Provide the [x, y] coordinate of the cell's center where the given text is located.  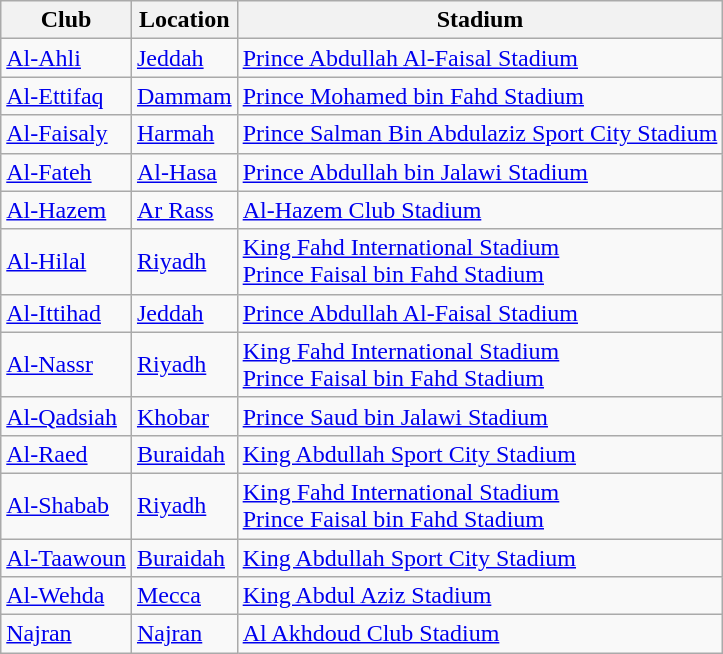
Harmah [184, 134]
Mecca [184, 596]
Prince Saud bin Jalawi Stadium [480, 416]
Club [66, 20]
Prince Salman Bin Abdulaziz Sport City Stadium [480, 134]
Al-Taawoun [66, 557]
Al-Faisaly [66, 134]
Al-Ahli [66, 58]
Al-Fateh [66, 172]
Al-Hasa [184, 172]
Prince Mohamed bin Fahd Stadium [480, 96]
Dammam [184, 96]
Al-Ettifaq [66, 96]
Al-Shabab [66, 506]
Al-Hazem [66, 210]
Prince Abdullah bin Jalawi Stadium [480, 172]
Khobar [184, 416]
Al-Nassr [66, 364]
Al Akhdoud Club Stadium [480, 634]
King Abdul Aziz Stadium [480, 596]
Al-Raed [66, 454]
Al-Qadsiah [66, 416]
Al-Wehda [66, 596]
Al-Ittihad [66, 313]
Al-Hazem Club Stadium [480, 210]
Location [184, 20]
Al-Hilal [66, 262]
Stadium [480, 20]
Ar Rass [184, 210]
